Locate the cell with the specified text and output its [X, Y] center coordinate. 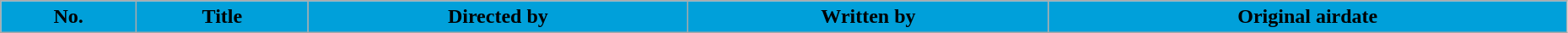
Title [223, 17]
No. [69, 17]
Original airdate [1307, 17]
Written by [869, 17]
Directed by [498, 17]
